Detect which cell encompasses the target text, then output its (X, Y) center coordinate. 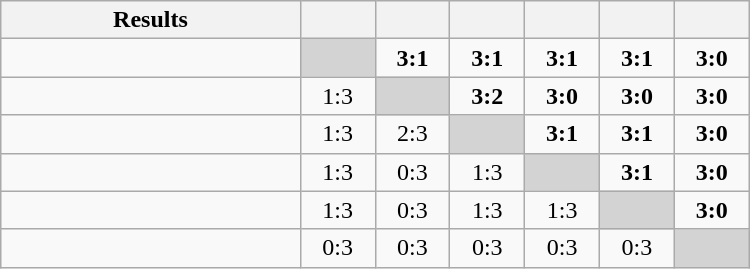
Results (150, 20)
2:3 (412, 134)
3:2 (488, 96)
